For the text-containing cell, return its midpoint in (X, Y) coordinate format. 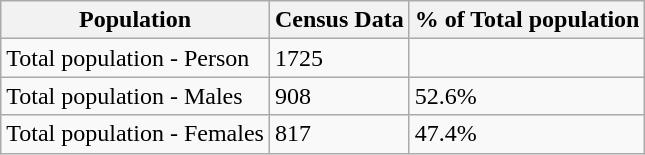
817 (339, 134)
Census Data (339, 20)
Total population - Person (136, 58)
1725 (339, 58)
47.4% (527, 134)
Total population - Males (136, 96)
52.6% (527, 96)
908 (339, 96)
Population (136, 20)
% of Total population (527, 20)
Total population - Females (136, 134)
